Identify which cell holds the provided text, then report its (x, y) central coordinate. 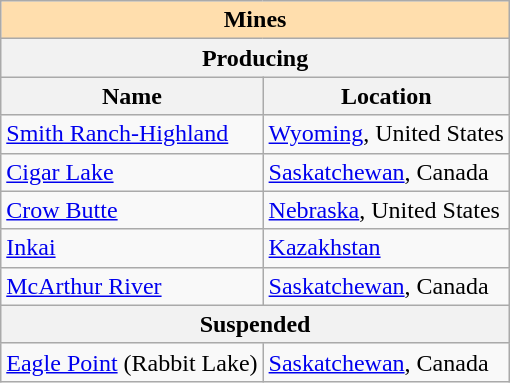
Suspended (256, 324)
Inkai (132, 248)
Wyoming, United States (386, 134)
Producing (256, 58)
McArthur River (132, 286)
Smith Ranch-Highland (132, 134)
Crow Butte (132, 210)
Eagle Point (Rabbit Lake) (132, 362)
Kazakhstan (386, 248)
Name (132, 96)
Location (386, 96)
Mines (256, 20)
Cigar Lake (132, 172)
Nebraska, United States (386, 210)
